Pinpoint the cell where the given text exists, returning its (X, Y) midpoint coordinate. 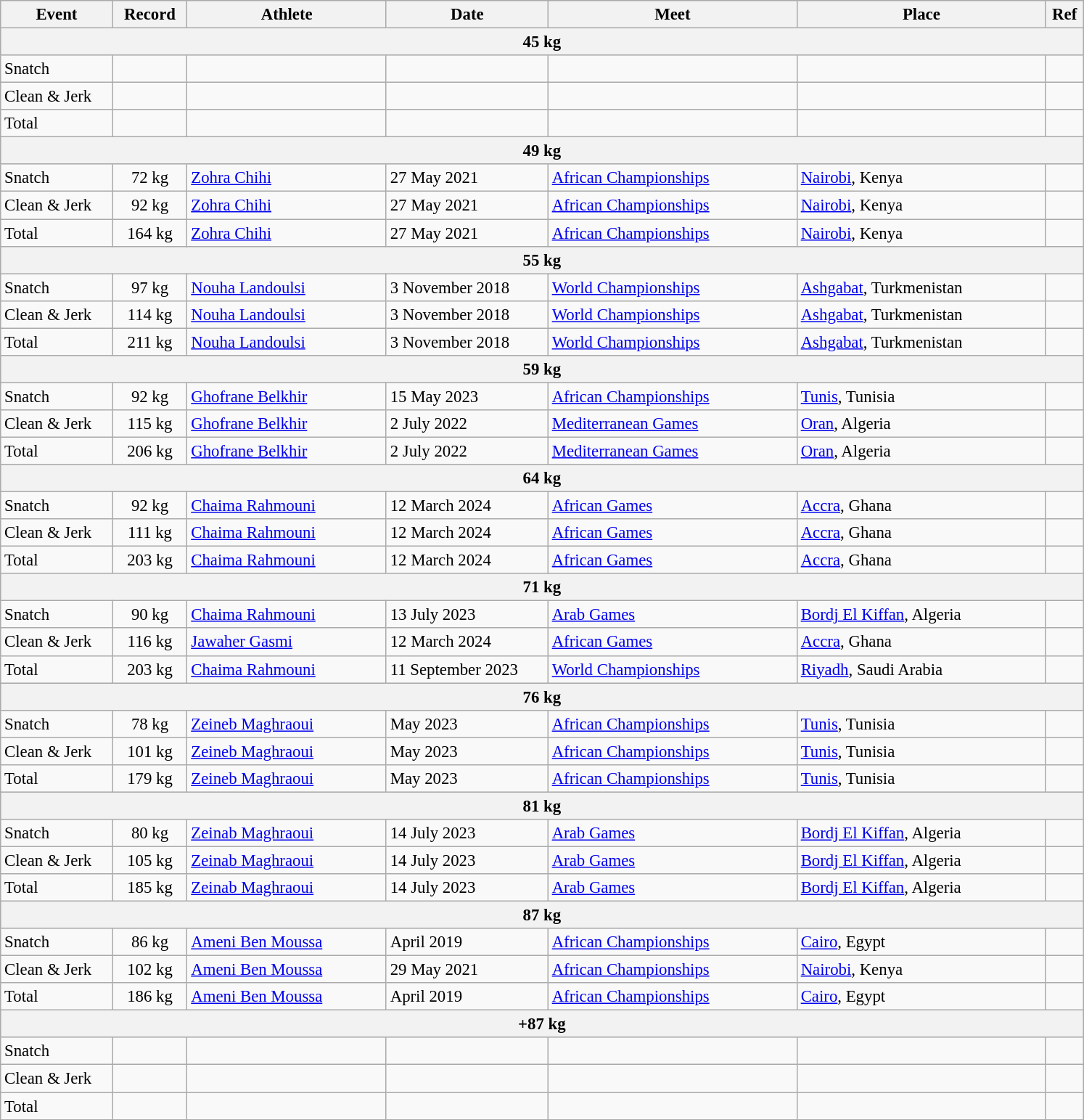
101 kg (149, 751)
105 kg (149, 860)
Place (921, 15)
81 kg (542, 806)
114 kg (149, 314)
13 July 2023 (467, 615)
90 kg (149, 615)
11 September 2023 (467, 669)
71 kg (542, 587)
186 kg (149, 997)
Meet (672, 15)
179 kg (149, 779)
Jawaher Gasmi (287, 642)
+87 kg (542, 1024)
59 kg (542, 369)
76 kg (542, 697)
97 kg (149, 287)
78 kg (149, 724)
72 kg (149, 178)
206 kg (149, 451)
102 kg (149, 970)
164 kg (149, 233)
Riyadh, Saudi Arabia (921, 669)
211 kg (149, 342)
185 kg (149, 888)
Ref (1064, 15)
116 kg (149, 642)
Event (57, 15)
86 kg (149, 942)
111 kg (149, 533)
49 kg (542, 151)
45 kg (542, 42)
29 May 2021 (467, 970)
87 kg (542, 915)
115 kg (149, 424)
55 kg (542, 260)
64 kg (542, 478)
Record (149, 15)
Athlete (287, 15)
80 kg (149, 833)
15 May 2023 (467, 396)
Date (467, 15)
